Output the [x, y] coordinate of the center of the cell containing the given text.  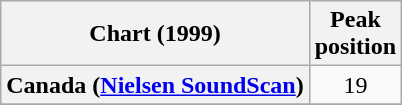
Canada (Nielsen SoundScan) [155, 85]
Peak position [355, 34]
19 [355, 85]
Chart (1999) [155, 34]
